Provide the (X, Y) coordinate of the cell's center where the given text is located.  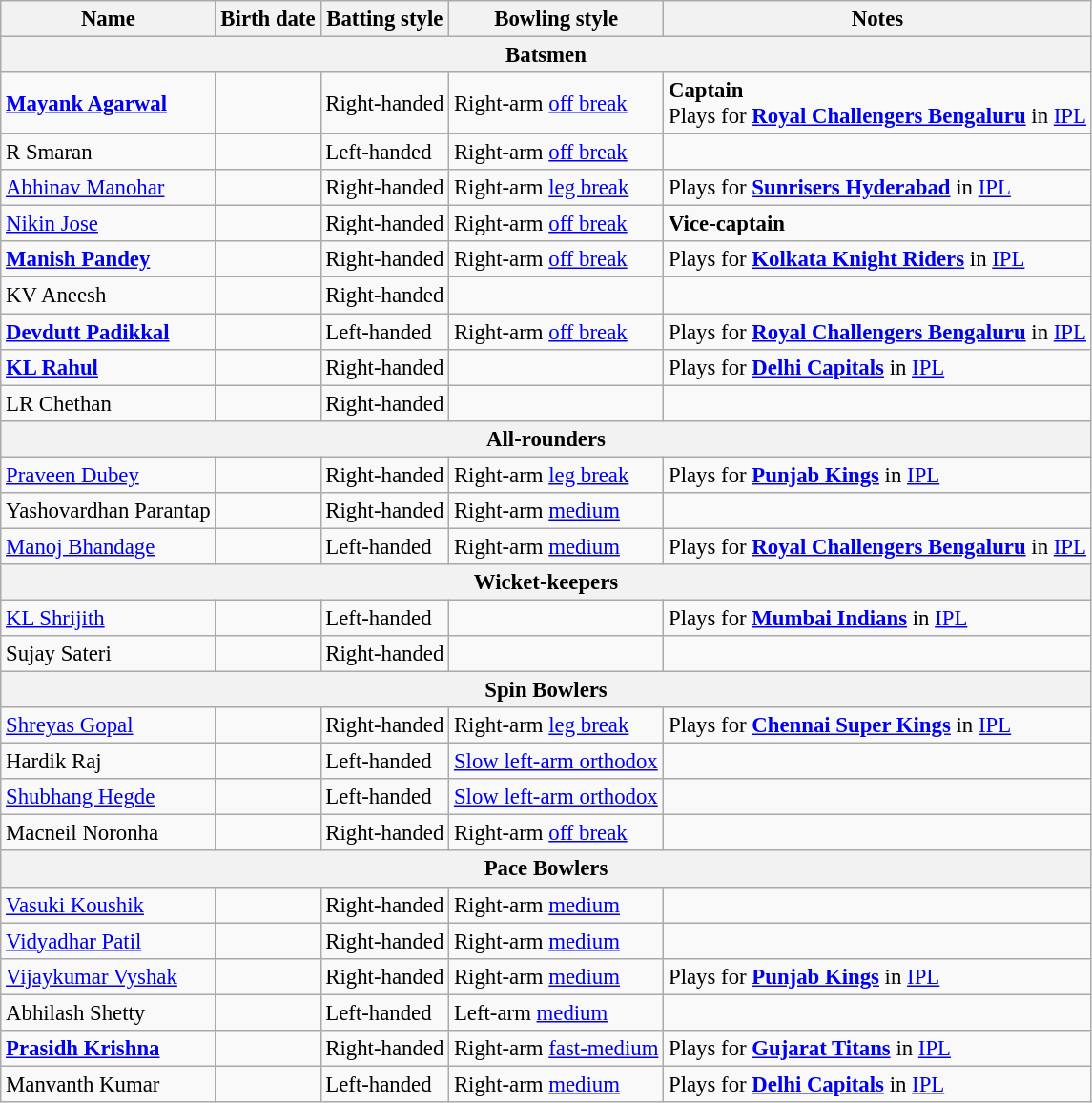
LR Chethan (109, 403)
All-rounders (546, 439)
KL Shrijith (109, 618)
Captain Plays for Royal Challengers Bengaluru in IPL (877, 103)
Shubhang Hegde (109, 797)
Plays for Sunrisers Hyderabad in IPL (877, 188)
Wicket-keepers (546, 582)
Abhinav Manohar (109, 188)
Hardik Raj (109, 762)
Manvanth Kumar (109, 1084)
Right-arm fast-medium (557, 1049)
R Smaran (109, 153)
Plays for Gujarat Titans in IPL (877, 1049)
KL Rahul (109, 367)
Devdutt Padikkal (109, 332)
Macneil Noronha (109, 833)
Vidyadhar Patil (109, 941)
Vijaykumar Vyshak (109, 976)
Praveen Dubey (109, 475)
Vice-captain (877, 224)
Plays for Mumbai Indians in IPL (877, 618)
Bowling style (557, 19)
Spin Bowlers (546, 690)
Nikin Jose (109, 224)
Plays for Chennai Super Kings in IPL (877, 725)
Vasuki Koushik (109, 905)
Manoj Bhandage (109, 546)
Sujay Sateri (109, 654)
Name (109, 19)
Left-arm medium (557, 1012)
Pace Bowlers (546, 869)
Notes (877, 19)
Plays for Kolkata Knight Riders in IPL (877, 260)
Batting style (385, 19)
Batsmen (546, 55)
Shreyas Gopal (109, 725)
Mayank Agarwal (109, 103)
KV Aneesh (109, 296)
Prasidh Krishna (109, 1049)
Yashovardhan Parantap (109, 511)
Manish Pandey (109, 260)
Abhilash Shetty (109, 1012)
Birth date (268, 19)
